Output the [x, y] coordinate of the center of the cell containing the given text.  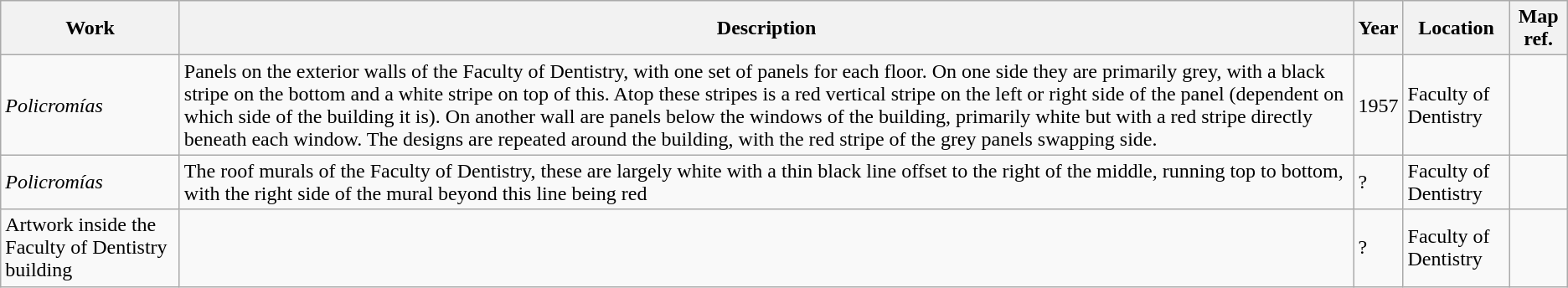
Year [1379, 28]
Work [90, 28]
Map ref. [1538, 28]
Artwork inside the Faculty of Dentistry building [90, 248]
Description [766, 28]
1957 [1379, 105]
Location [1456, 28]
